Detect which cell encompasses the target text, then output its (x, y) center coordinate. 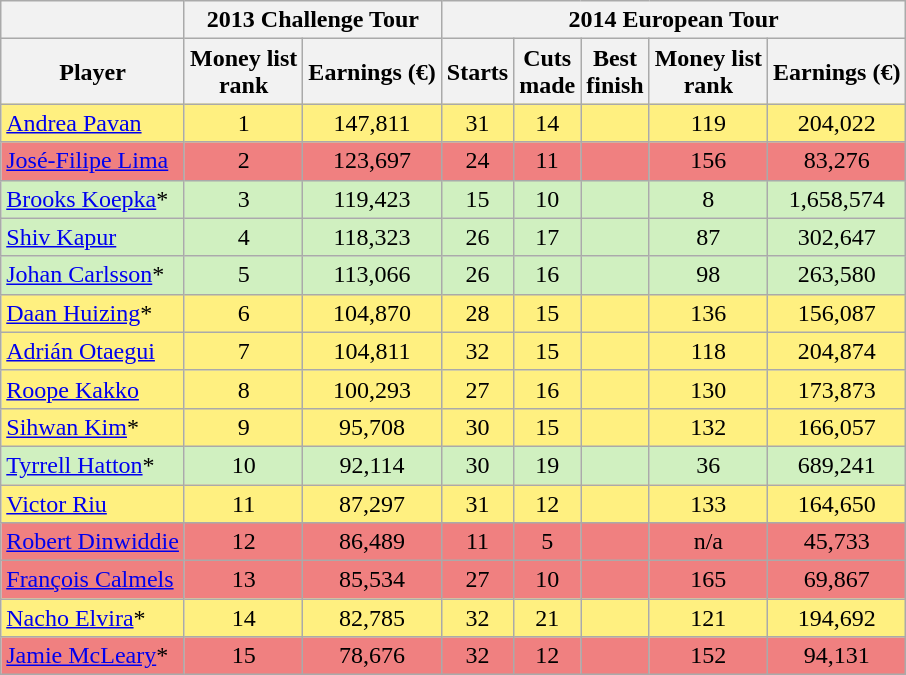
1,658,574 (837, 199)
Robert Dinwiddie (93, 542)
François Calmels (93, 580)
69,867 (837, 580)
4 (243, 237)
173,873 (837, 389)
118,323 (372, 237)
156,087 (837, 313)
3 (243, 199)
119 (708, 123)
2013 Challenge Tour (312, 20)
92,114 (372, 465)
Andrea Pavan (93, 123)
689,241 (837, 465)
n/a (708, 542)
119,423 (372, 199)
Player (93, 72)
133 (708, 503)
136 (708, 313)
130 (708, 389)
9 (243, 427)
19 (548, 465)
Daan Huizing* (93, 313)
Sihwan Kim* (93, 427)
2 (243, 161)
21 (548, 618)
Bestfinish (615, 72)
87,297 (372, 503)
113,066 (372, 275)
Victor Riu (93, 503)
98 (708, 275)
121 (708, 618)
166,057 (837, 427)
165 (708, 580)
94,131 (837, 656)
Shiv Kapur (93, 237)
147,811 (372, 123)
17 (548, 237)
Cutsmade (548, 72)
7 (243, 351)
95,708 (372, 427)
263,580 (837, 275)
Jamie McLeary* (93, 656)
6 (243, 313)
118 (708, 351)
Starts (477, 72)
2014 European Tour (674, 20)
Tyrrell Hatton* (93, 465)
194,692 (837, 618)
87 (708, 237)
José-Filipe Lima (93, 161)
100,293 (372, 389)
Johan Carlsson* (93, 275)
302,647 (837, 237)
1 (243, 123)
156 (708, 161)
Brooks Koepka* (93, 199)
86,489 (372, 542)
Roope Kakko (93, 389)
78,676 (372, 656)
204,874 (837, 351)
Nacho Elvira* (93, 618)
82,785 (372, 618)
13 (243, 580)
204,022 (837, 123)
123,697 (372, 161)
104,870 (372, 313)
24 (477, 161)
Adrián Otaegui (93, 351)
83,276 (837, 161)
132 (708, 427)
36 (708, 465)
28 (477, 313)
104,811 (372, 351)
45,733 (837, 542)
85,534 (372, 580)
152 (708, 656)
164,650 (837, 503)
